Identify which cell holds the provided text, then report its (x, y) central coordinate. 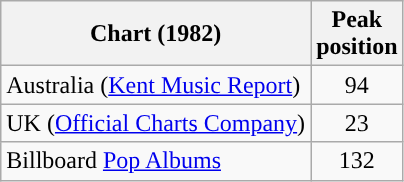
Australia (Kent Music Report) (156, 85)
Chart (1982) (156, 34)
UK (Official Charts Company) (156, 123)
23 (357, 123)
Peakposition (357, 34)
94 (357, 85)
132 (357, 161)
Billboard Pop Albums (156, 161)
